Return [x, y] of the center of cell containing provided text 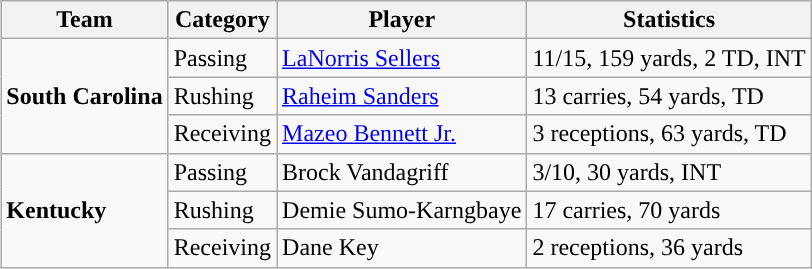
Brock Vandagriff [402, 172]
Category [222, 20]
Statistics [669, 20]
Demie Sumo-Karngbaye [402, 210]
Player [402, 20]
2 receptions, 36 yards [669, 248]
Mazeo Bennett Jr. [402, 134]
Team [84, 20]
South Carolina [84, 96]
3 receptions, 63 yards, TD [669, 134]
11/15, 159 yards, 2 TD, INT [669, 58]
Raheim Sanders [402, 96]
13 carries, 54 yards, TD [669, 96]
Kentucky [84, 210]
LaNorris Sellers [402, 58]
3/10, 30 yards, INT [669, 172]
Dane Key [402, 248]
17 carries, 70 yards [669, 210]
